Capture the cell that displays the provided text and extract its [x, y] central coordinate. 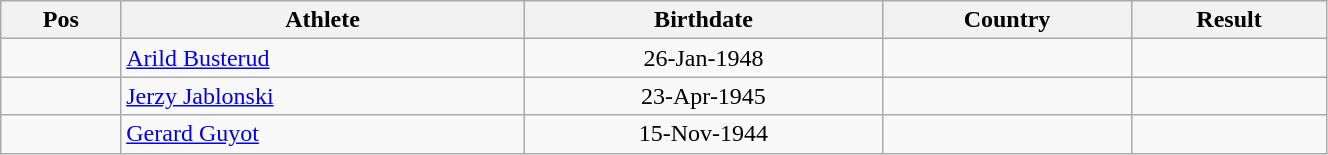
Arild Busterud [323, 58]
15-Nov-1944 [703, 134]
Country [1006, 20]
26-Jan-1948 [703, 58]
Jerzy Jablonski [323, 96]
Athlete [323, 20]
Pos [61, 20]
Birthdate [703, 20]
23-Apr-1945 [703, 96]
Gerard Guyot [323, 134]
Result [1230, 20]
